Detect which cell encompasses the target text, then output its (x, y) center coordinate. 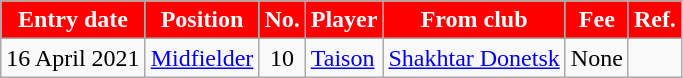
Player (344, 20)
Midfielder (202, 58)
Fee (596, 20)
From club (474, 20)
Ref. (654, 20)
Position (202, 20)
10 (282, 58)
No. (282, 20)
16 April 2021 (73, 58)
None (596, 58)
Taison (344, 58)
Shakhtar Donetsk (474, 58)
Entry date (73, 20)
